Find where the given text appears and provide that cell's center as (X, Y) coordinate. 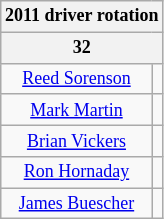
Mark Martin (76, 110)
James Buescher (76, 204)
32 (82, 48)
Reed Sorenson (76, 78)
Brian Vickers (76, 140)
2011 driver rotation (82, 16)
Ron Hornaday (76, 172)
